From the cell containing the given text, extract its center point as (X, Y) coordinate. 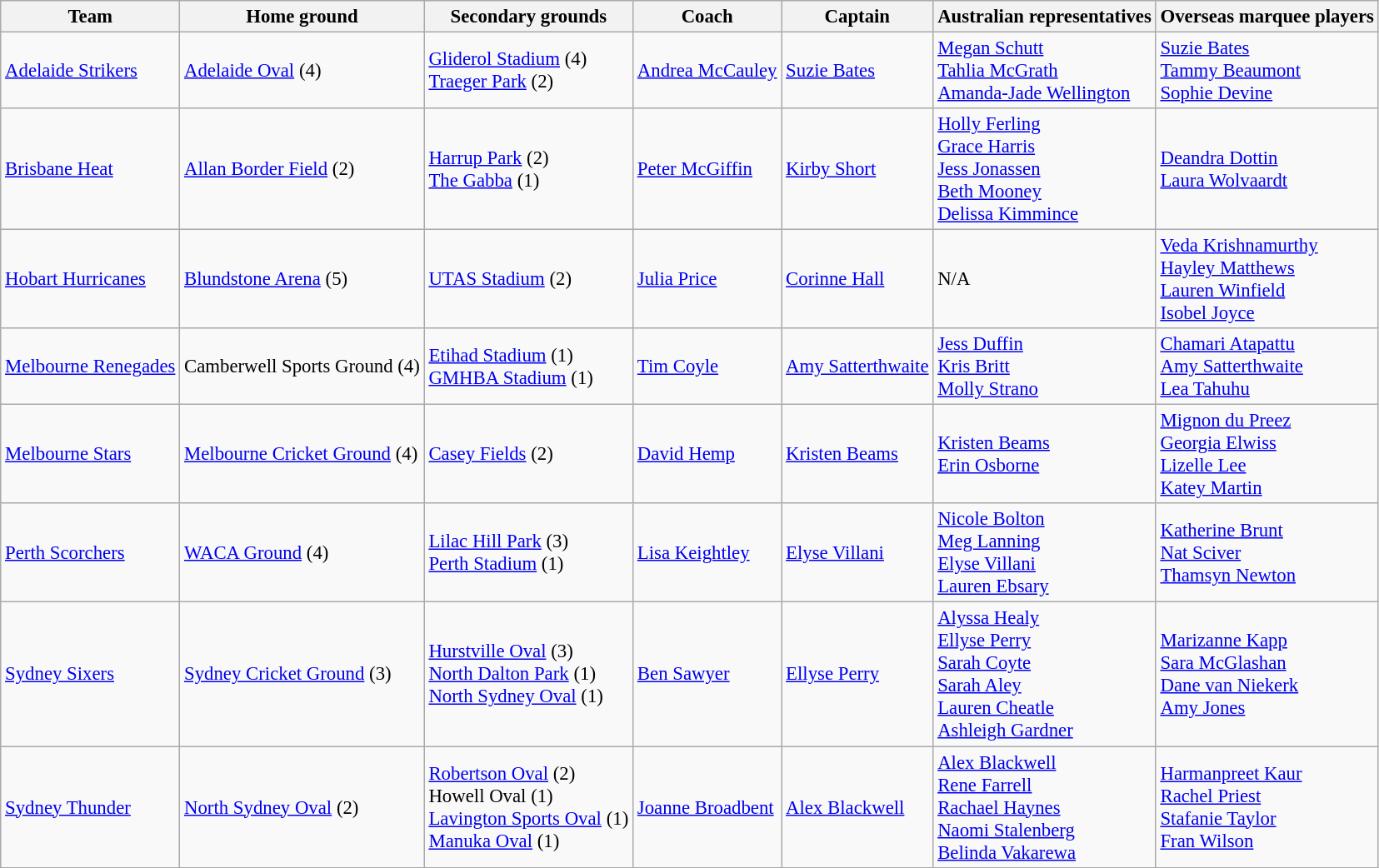
Peter McGiffin (707, 169)
Overseas marquee players (1267, 17)
Julia Price (707, 280)
Amy Satterthwaite (857, 367)
Blundstone Arena (5) (302, 280)
Mignon du Preez Georgia Elwiss Lizelle Lee Katey Martin (1267, 455)
Etihad Stadium (1)GMHBA Stadium (1) (528, 367)
Kristen Beams (857, 455)
Robertson Oval (2)Howell Oval (1)Lavington Sports Oval (1)Manuka Oval (1) (528, 807)
Hurstville Oval (3)North Dalton Park (1)North Sydney Oval (1) (528, 675)
Nicole BoltonMeg LanningElyse VillaniLauren Ebsary (1045, 553)
Kristen BeamsErin Osborne (1045, 455)
Melbourne Stars (90, 455)
Camberwell Sports Ground (4) (302, 367)
Suzie Bates (857, 71)
Lilac Hill Park (3)Perth Stadium (1) (528, 553)
Casey Fields (2) (528, 455)
Sydney Sixers (90, 675)
Kirby Short (857, 169)
Andrea McCauley (707, 71)
David Hemp (707, 455)
Team (90, 17)
Melbourne Cricket Ground (4) (302, 455)
Katherine Brunt Nat Sciver Thamsyn Newton (1267, 553)
Tim Coyle (707, 367)
Jess DuffinKris BrittMolly Strano (1045, 367)
Elyse Villani (857, 553)
Captain (857, 17)
Allan Border Field (2) (302, 169)
Brisbane Heat (90, 169)
Home ground (302, 17)
Gliderol Stadium (4)Traeger Park (2) (528, 71)
Australian representatives (1045, 17)
Chamari Atapattu Amy Satterthwaite Lea Tahuhu (1267, 367)
Harrup Park (2)The Gabba (1) (528, 169)
Alex Blackwell (857, 807)
Lisa Keightley (707, 553)
Ellyse Perry (857, 675)
Deandra Dottin Laura Wolvaardt (1267, 169)
WACA Ground (4) (302, 553)
Alyssa HealyEllyse PerrySarah CoyteSarah AleyLauren CheatleAshleigh Gardner (1045, 675)
North Sydney Oval (2) (302, 807)
Perth Scorchers (90, 553)
Hobart Hurricanes (90, 280)
Holly FerlingGrace HarrisJess JonassenBeth MooneyDelissa Kimmince (1045, 169)
Marizanne Kapp Sara McGlashan Dane van Niekerk Amy Jones (1267, 675)
Ben Sawyer (707, 675)
Corinne Hall (857, 280)
Harmanpreet Kaur Rachel Priest Stafanie Taylor Fran Wilson (1267, 807)
N/A (1045, 280)
Melbourne Renegades (90, 367)
Coach (707, 17)
Sydney Thunder (90, 807)
Adelaide Oval (4) (302, 71)
Secondary grounds (528, 17)
Suzie Bates Tammy Beaumont Sophie Devine (1267, 71)
Joanne Broadbent (707, 807)
Megan SchuttTahlia McGrathAmanda-Jade Wellington (1045, 71)
Adelaide Strikers (90, 71)
Veda Krishnamurthy Hayley Matthews Lauren Winfield Isobel Joyce (1267, 280)
UTAS Stadium (2) (528, 280)
Alex BlackwellRene FarrellRachael HaynesNaomi StalenbergBelinda Vakarewa (1045, 807)
Sydney Cricket Ground (3) (302, 675)
